Detect which cell encompasses the target text, then output its [X, Y] center coordinate. 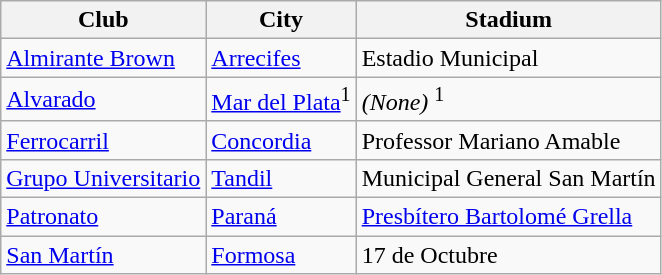
Almirante Brown [104, 58]
Patronato [104, 217]
Municipal General San Martín [508, 178]
Club [104, 20]
(None) 1 [508, 100]
City [281, 20]
Presbítero Bartolomé Grella [508, 217]
Estadio Municipal [508, 58]
Arrecifes [281, 58]
Concordia [281, 140]
San Martín [104, 255]
Mar del Plata1 [281, 100]
Grupo Universitario [104, 178]
Paraná [281, 217]
Ferrocarril [104, 140]
17 de Octubre [508, 255]
Alvarado [104, 100]
Stadium [508, 20]
Formosa [281, 255]
Professor Mariano Amable [508, 140]
Tandil [281, 178]
